Output the (x, y) coordinate of the center of the cell containing the given text.  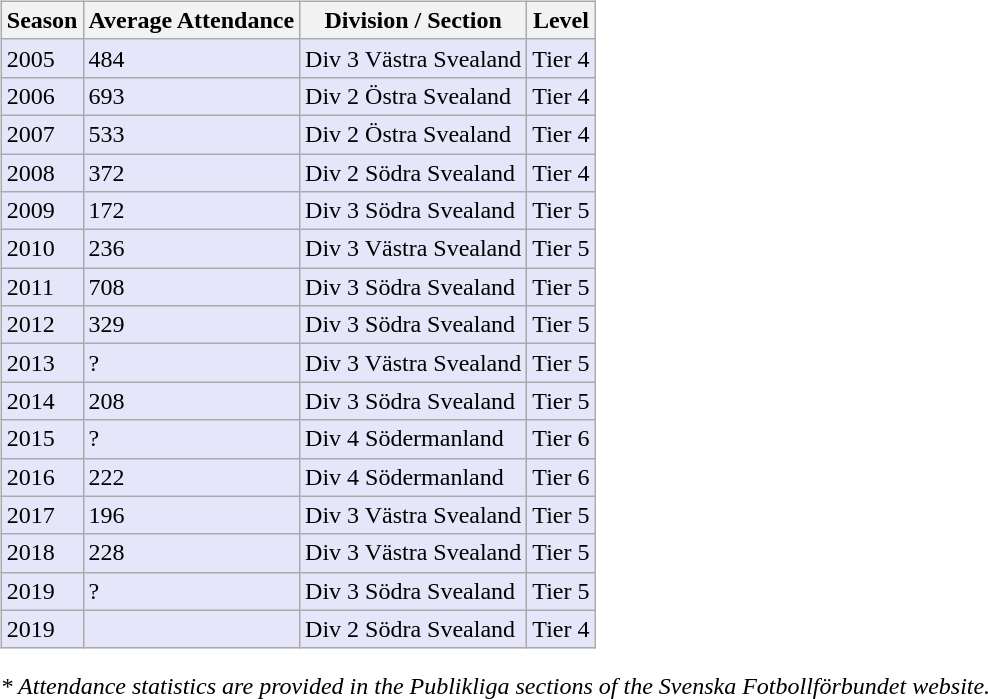
2012 (42, 325)
2008 (42, 173)
372 (192, 173)
708 (192, 287)
693 (192, 96)
2016 (42, 477)
Average Attendance (192, 20)
329 (192, 325)
Season (42, 20)
2015 (42, 439)
172 (192, 211)
2013 (42, 363)
Division / Section (414, 20)
2017 (42, 515)
484 (192, 58)
2005 (42, 58)
533 (192, 134)
222 (192, 477)
2009 (42, 211)
2014 (42, 401)
228 (192, 553)
2007 (42, 134)
Level (561, 20)
2010 (42, 249)
236 (192, 249)
208 (192, 401)
2011 (42, 287)
196 (192, 515)
2006 (42, 96)
2018 (42, 553)
